Search for the cell housing the specified text and yield its [X, Y] center coordinate. 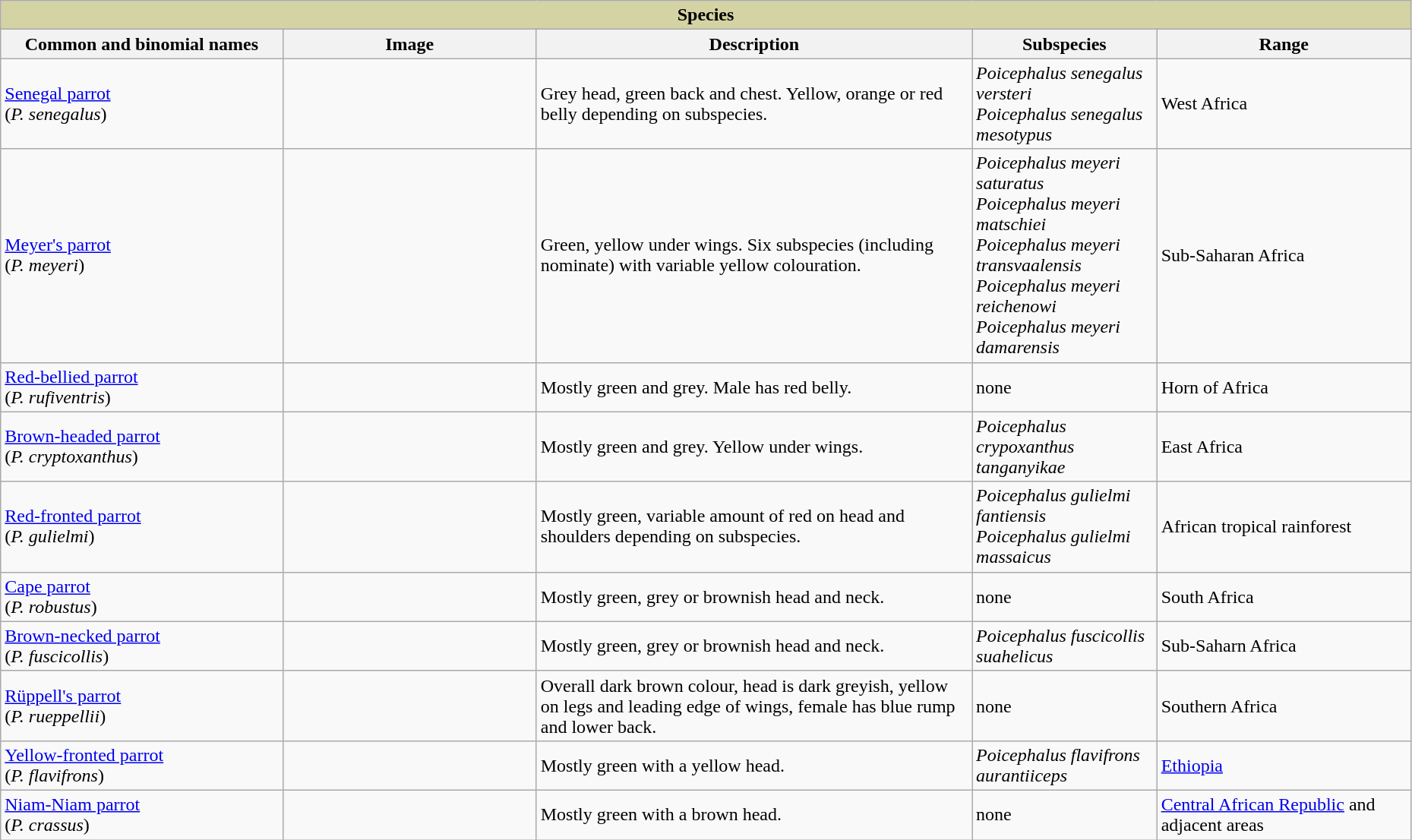
Yellow-fronted parrot(P. flavifrons) [141, 766]
Mostly green with a brown head. [753, 814]
Poicephalus crypoxanthus tanganyikae [1065, 447]
Poicephalus senegalus versteriPoicephalus senegalus mesotypus [1065, 103]
Niam-Niam parrot(P. crassus) [141, 814]
African tropical rainforest [1284, 527]
Mostly green and grey. Male has red belly. [753, 387]
Brown-headed parrot(P. cryptoxanthus) [141, 447]
Poicephalus meyeri saturatusPoicephalus meyeri matschieiPoicephalus meyeri transvaalensisPoicephalus meyeri reichenowiPoicephalus meyeri damarensis [1065, 255]
South Africa [1284, 597]
Subspecies [1065, 44]
Overall dark brown colour, head is dark greyish, yellow on legs and leading edge of wings, female has blue rump and lower back. [753, 706]
Sub-Saharan Africa [1284, 255]
Description [753, 44]
Grey head, green back and chest. Yellow, orange or red belly depending on subspecies. [753, 103]
Range [1284, 44]
Poicephalus flavifrons aurantiiceps [1065, 766]
Meyer's parrot(P. meyeri) [141, 255]
Sub-Saharn Africa [1284, 646]
Brown-necked parrot(P. fuscicollis) [141, 646]
Horn of Africa [1284, 387]
Central African Republic and adjacent areas [1284, 814]
Southern Africa [1284, 706]
Senegal parrot(P. senegalus) [141, 103]
Red-fronted parrot(P. gulielmi) [141, 527]
Mostly green with a yellow head. [753, 766]
Cape parrot(P. robustus) [141, 597]
Green, yellow under wings. Six subspecies (including nominate) with variable yellow colouration. [753, 255]
Image [409, 44]
Species [706, 15]
Mostly green, variable amount of red on head and shoulders depending on subspecies. [753, 527]
Ethiopia [1284, 766]
East Africa [1284, 447]
Poicephalus fuscicollis suahelicus [1065, 646]
Rüppell's parrot(P. rueppellii) [141, 706]
Poicephalus gulielmi fantiensisPoicephalus gulielmi massaicus [1065, 527]
Common and binomial names [141, 44]
Red-bellied parrot(P. rufiventris) [141, 387]
Mostly green and grey. Yellow under wings. [753, 447]
West Africa [1284, 103]
